Return [x, y] of the center of cell containing provided text 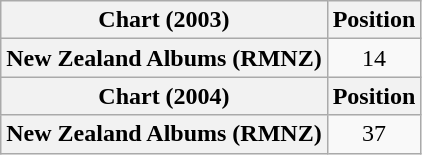
14 [374, 58]
Chart (2003) [164, 20]
37 [374, 134]
Chart (2004) [164, 96]
